For the text-containing cell, return its midpoint in [x, y] coordinate format. 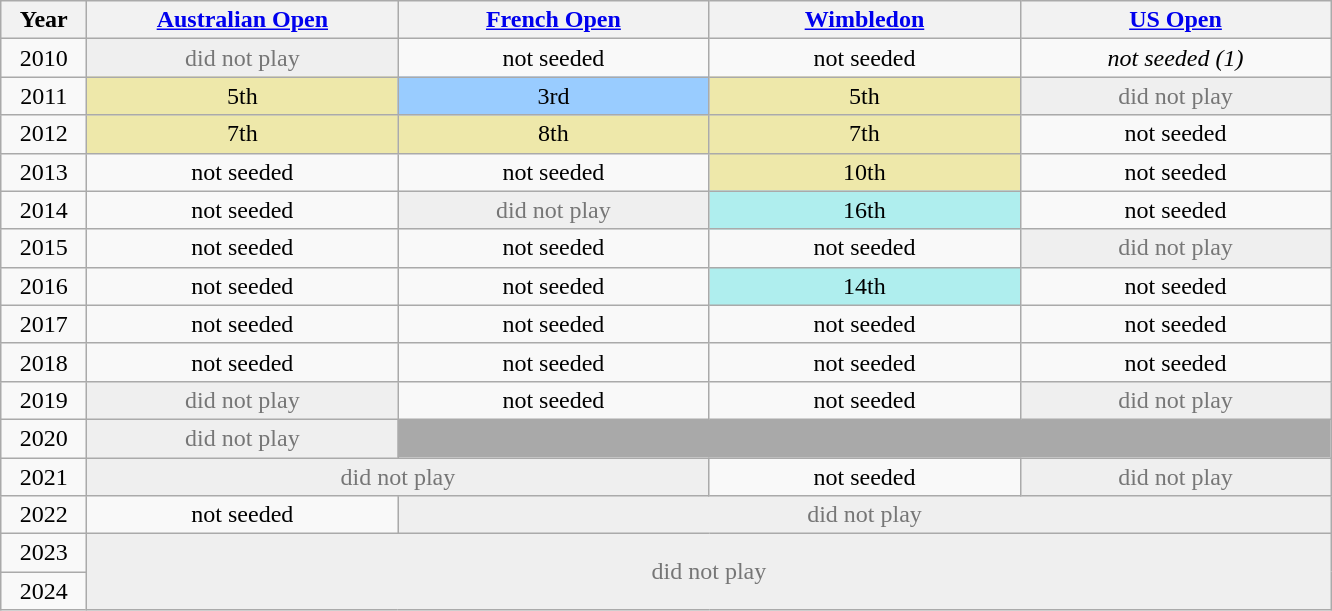
not seeded (1) [1176, 58]
2013 [44, 172]
2016 [44, 286]
2018 [44, 362]
Wimbledon [864, 20]
Australian Open [242, 20]
8th [554, 134]
3rd [554, 96]
French Open [554, 20]
2010 [44, 58]
2022 [44, 515]
2020 [44, 438]
US Open [1176, 20]
2024 [44, 591]
2012 [44, 134]
2019 [44, 400]
14th [864, 286]
2023 [44, 553]
2015 [44, 248]
2011 [44, 96]
Year [44, 20]
2017 [44, 324]
2014 [44, 210]
16th [864, 210]
10th [864, 172]
2021 [44, 477]
